Return the (X, Y) coordinate for the center point of the cell that contains the specified text.  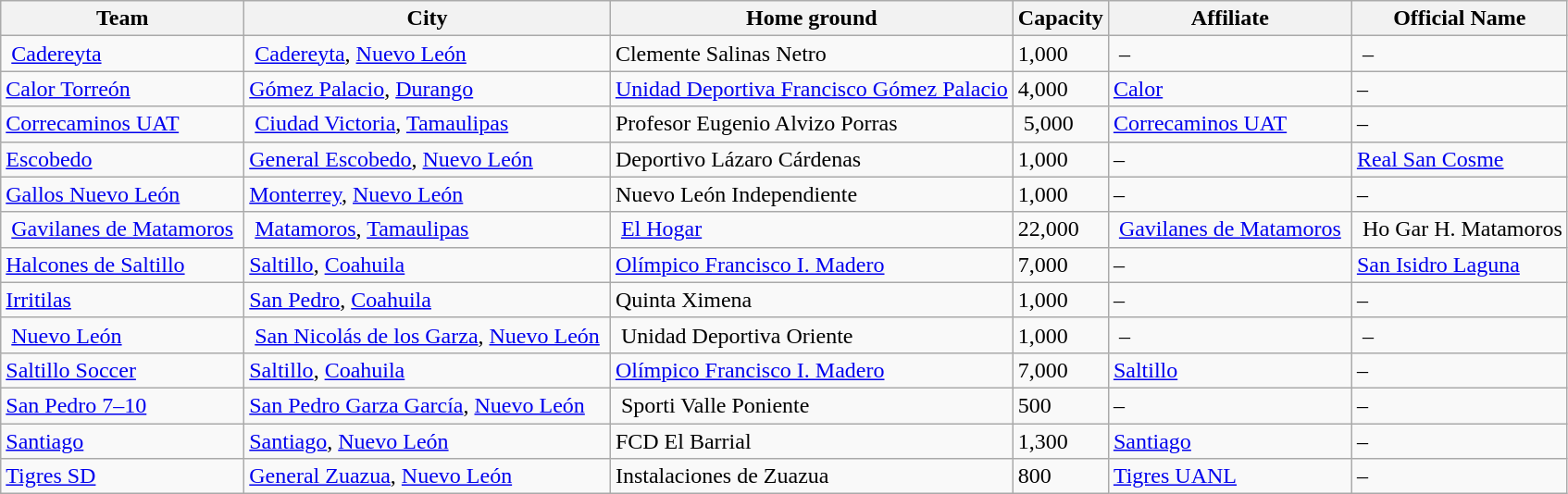
General Zuazua, Nuevo León (428, 476)
El Hogar (811, 229)
500 (1061, 405)
4,000 (1061, 89)
Nuevo León Independiente (811, 194)
Escobedo (122, 159)
General Escobedo, Nuevo León (428, 159)
Gómez Palacio, Durango (428, 89)
San Isidro Laguna (1459, 265)
Capacity (1061, 19)
Halcones de Saltillo (122, 265)
800 (1061, 476)
Tigres UANL (1229, 476)
Tigres SD (122, 476)
Gallos Nuevo León (122, 194)
Santiago, Nuevo León (428, 441)
Calor Torreón (122, 89)
Unidad Deportiva Oriente (811, 335)
Unidad Deportiva Francisco Gómez Palacio (811, 89)
Sporti Valle Poniente (811, 405)
Clemente Salinas Netro (811, 54)
Ho Gar H. Matamoros (1459, 229)
5,000 (1061, 124)
Saltillo (1229, 370)
Real San Cosme (1459, 159)
Affiliate (1229, 19)
Matamoros, Tamaulipas (428, 229)
Ciudad Victoria, Tamaulipas (428, 124)
Official Name (1459, 19)
Irritilas (122, 300)
Calor (1229, 89)
22,000 (1061, 229)
Deportivo Lázaro Cárdenas (811, 159)
Profesor Eugenio Alvizo Porras (811, 124)
Home ground (811, 19)
San Pedro 7–10 (122, 405)
Saltillo Soccer (122, 370)
San Pedro Garza García, Nuevo León (428, 405)
City (428, 19)
Instalaciones de Zuazua (811, 476)
1,300 (1061, 441)
San Pedro, Coahuila (428, 300)
Cadereyta (122, 54)
Team (122, 19)
Nuevo León (122, 335)
San Nicolás de los Garza, Nuevo León (428, 335)
Cadereyta, Nuevo León (428, 54)
FCD El Barrial (811, 441)
Monterrey, Nuevo León (428, 194)
Quinta Ximena (811, 300)
